Search for the cell housing the specified text and yield its [x, y] center coordinate. 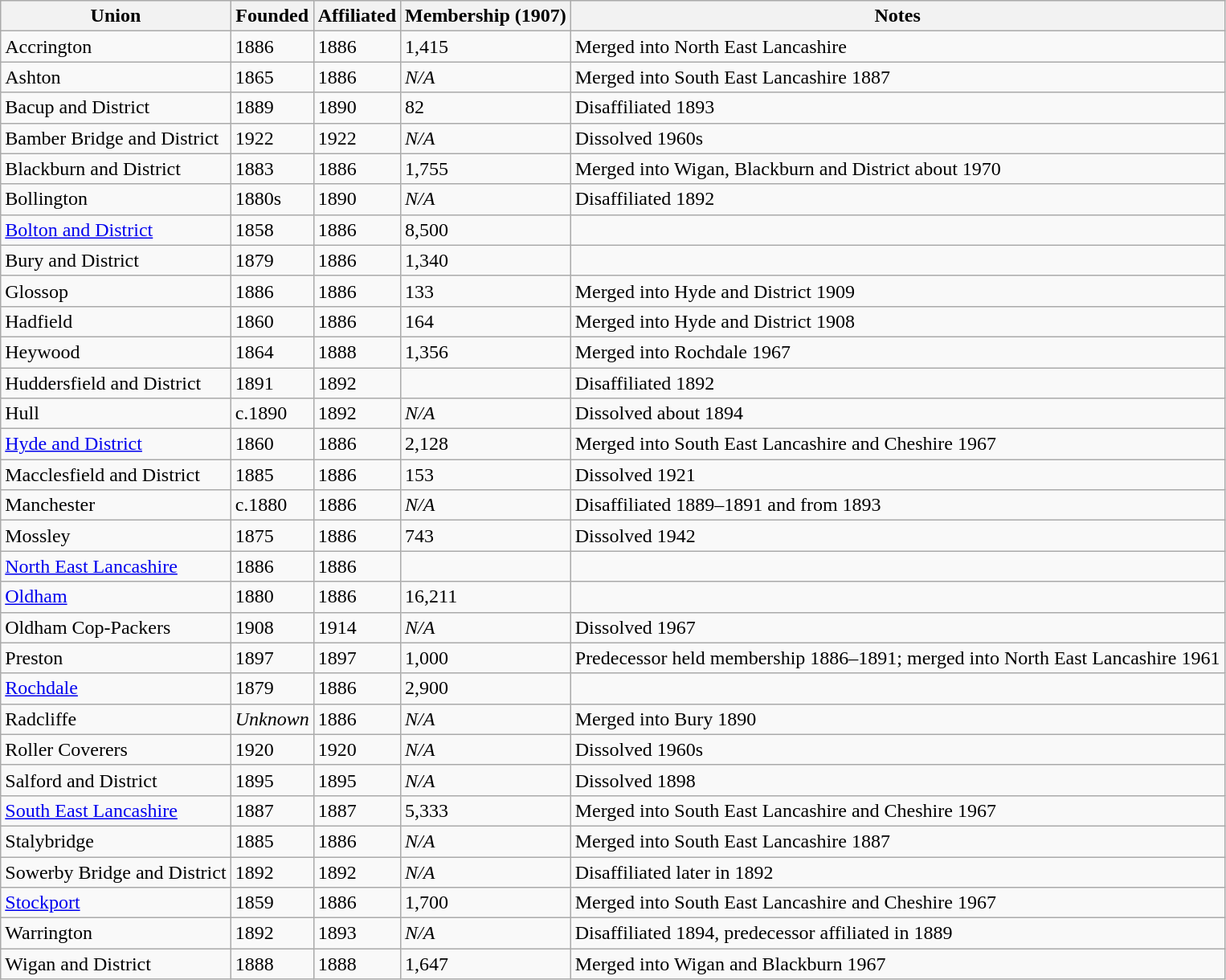
Dissolved 1921 [897, 475]
1864 [272, 352]
Membership (1907) [486, 16]
Predecessor held membership 1886–1891; merged into North East Lancashire 1961 [897, 658]
Huddersfield and District [116, 383]
Merged into Hyde and District 1909 [897, 291]
Merged into Bury 1890 [897, 719]
Dissolved about 1894 [897, 414]
164 [486, 321]
2,128 [486, 444]
Mossley [116, 536]
1893 [357, 933]
Bacup and District [116, 108]
1908 [272, 627]
1891 [272, 383]
82 [486, 108]
1875 [272, 536]
Hull [116, 414]
Accrington [116, 47]
Dissolved 1967 [897, 627]
Sowerby Bridge and District [116, 872]
1,340 [486, 260]
Hyde and District [116, 444]
Bolton and District [116, 230]
1880s [272, 199]
Blackburn and District [116, 169]
Radcliffe [116, 719]
Warrington [116, 933]
1858 [272, 230]
Bamber Bridge and District [116, 138]
South East Lancashire [116, 811]
1,647 [486, 964]
743 [486, 536]
8,500 [486, 230]
Macclesfield and District [116, 475]
Union [116, 16]
16,211 [486, 597]
1,415 [486, 47]
1889 [272, 108]
1883 [272, 169]
Merged into Hyde and District 1908 [897, 321]
Stockport [116, 903]
Bury and District [116, 260]
Dissolved 1942 [897, 536]
Merged into Rochdale 1967 [897, 352]
Dissolved 1898 [897, 780]
Notes [897, 16]
Merged into North East Lancashire [897, 47]
Ashton [116, 77]
Oldham [116, 597]
1865 [272, 77]
Merged into Wigan, Blackburn and District about 1970 [897, 169]
Founded [272, 16]
Manchester [116, 505]
1859 [272, 903]
Affiliated [357, 16]
133 [486, 291]
Salford and District [116, 780]
Disaffiliated 1893 [897, 108]
Disaffiliated 1894, predecessor affiliated in 1889 [897, 933]
Disaffiliated 1889–1891 and from 1893 [897, 505]
Heywood [116, 352]
Disaffiliated later in 1892 [897, 872]
1880 [272, 597]
1,000 [486, 658]
1,755 [486, 169]
c.1890 [272, 414]
Roller Coverers [116, 749]
1,356 [486, 352]
Stalybridge [116, 841]
Hadfield [116, 321]
Unknown [272, 719]
North East Lancashire [116, 566]
Rochdale [116, 688]
Glossop [116, 291]
1914 [357, 627]
Oldham Cop-Packers [116, 627]
2,900 [486, 688]
1,700 [486, 903]
Merged into Wigan and Blackburn 1967 [897, 964]
Bollington [116, 199]
153 [486, 475]
c.1880 [272, 505]
5,333 [486, 811]
Wigan and District [116, 964]
Preston [116, 658]
